Return [x, y] of the center of cell containing provided text 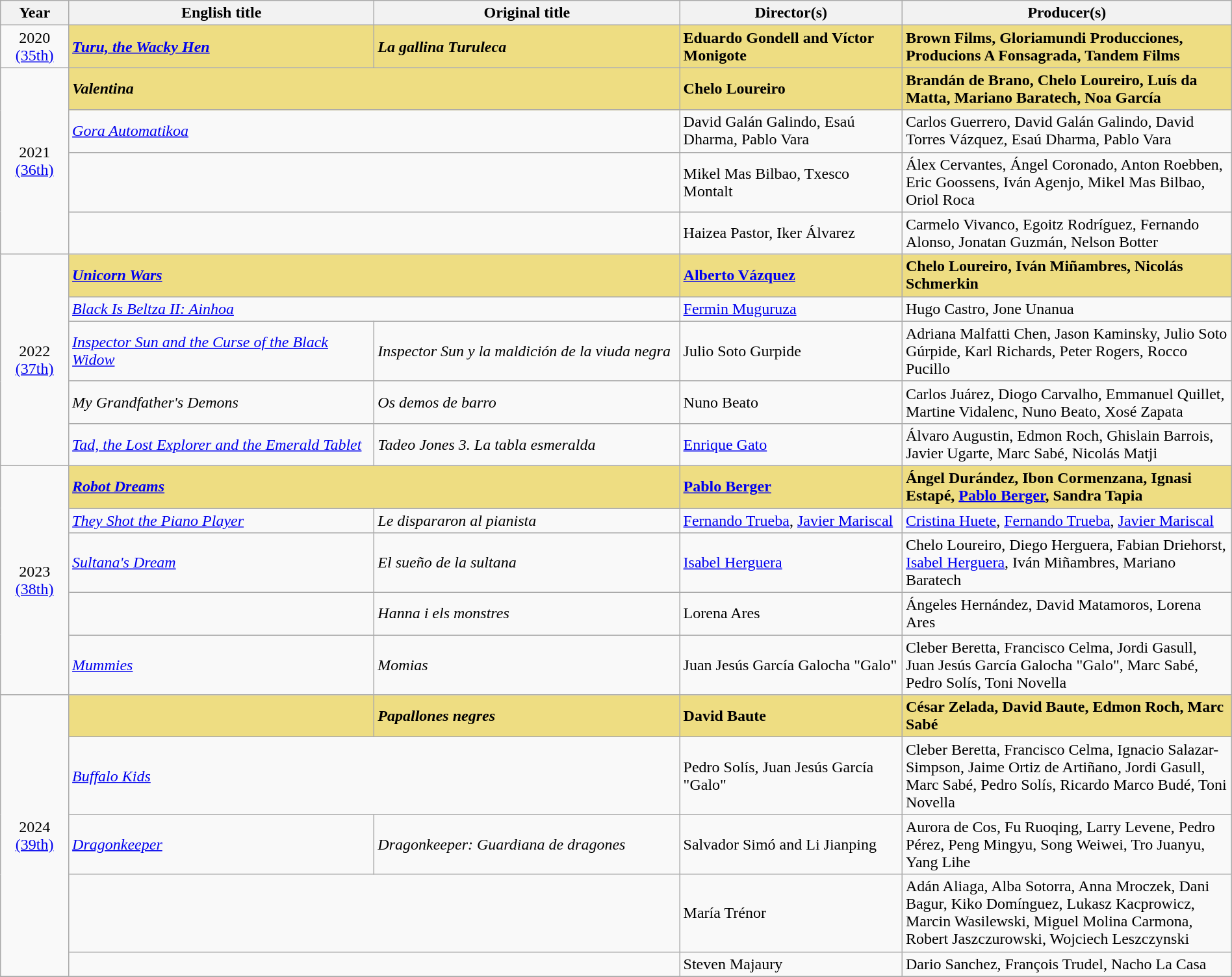
Julio Soto Gurpide [791, 351]
Tadeo Jones 3. La tabla esmeralda [527, 445]
Unicorn Wars [374, 276]
Papallones negres [527, 716]
Lorena Ares [791, 614]
2021(36th) [35, 161]
Black Is Beltza II: Ainhoa [374, 309]
Pablo Berger [791, 486]
Juan Jesús García Galocha "Galo" [791, 665]
Chelo Loureiro, Iván Miñambres, Nicolás Schmerkin [1067, 276]
Haizea Pastor, Iker Álvarez [791, 233]
César Zelada, David Baute, Edmon Roch, Marc Sabé [1067, 716]
Valentina [374, 88]
2020(35th) [35, 47]
Steven Majaury [791, 964]
Dragonkeeper: Guardiana de dragones [527, 844]
El sueño de la sultana [527, 563]
Chelo Loureiro [791, 88]
My Grandfather's Demons [222, 402]
Robot Dreams [374, 486]
Gora Automatikoa [374, 131]
Cristina Huete, Fernando Trueba, Javier Mariscal [1067, 521]
Isabel Herguera [791, 563]
Álvaro Augustin, Edmon Roch, Ghislain Barrois, Javier Ugarte, Marc Sabé, Nicolás Matji [1067, 445]
2022(37th) [35, 360]
Os demos de barro [527, 402]
Dario Sanchez, François Trudel, Nacho La Casa [1067, 964]
Carmelo Vivanco, Egoitz Rodríguez, Fernando Alonso, Jonatan Guzmán, Nelson Botter [1067, 233]
Alberto Vázquez [791, 276]
Inspector Sun and the Curse of the Black Widow [222, 351]
Tad, the Lost Explorer and the Emerald Tablet [222, 445]
Ángeles Hernández, David Matamoros, Lorena Ares [1067, 614]
Ángel Durández, Ibon Cormenzana, Ignasi Estapé, Pablo Berger, Sandra Tapia [1067, 486]
Original title [527, 13]
Enrique Gato [791, 445]
Chelo Loureiro, Diego Herguera, Fabian Driehorst, Isabel Herguera, Iván Miñambres, Mariano Baratech [1067, 563]
Pedro Solís, Juan Jesús García "Galo" [791, 776]
Adriana Malfatti Chen, Jason Kaminsky, Julio Soto Gúrpide, Karl Richards, Peter Rogers, Rocco Pucillo [1067, 351]
They Shot the Piano Player [222, 521]
Fermin Muguruza [791, 309]
Carlos Juárez, Diogo Carvalho, Emmanuel Quillet, Martine Vidalenc, Nuno Beato, Xosé Zapata [1067, 402]
Carlos Guerrero, David Galán Galindo, David Torres Vázquez, Esaú Dharma, Pablo Vara [1067, 131]
Aurora de Cos, Fu Ruoqing, Larry Levene, Pedro Pérez, Peng Mingyu, Song Weiwei, Tro Juanyu, Yang Lihe [1067, 844]
Dragonkeeper [222, 844]
Le dispararon al pianista [527, 521]
Inspector Sun y la maldición de la viuda negra [527, 351]
2024(39th) [35, 836]
Brown Films, Gloriamundi Producciones, Producions A Fonsagrada, Tandem Films [1067, 47]
Mikel Mas Bilbao, Txesco Montalt [791, 182]
David Baute [791, 716]
Mummies [222, 665]
Year [35, 13]
Director(s) [791, 13]
Eduardo Gondell and Víctor Monigote [791, 47]
English title [222, 13]
Fernando Trueba, Javier Mariscal [791, 521]
Salvador Simó and Li Jianping [791, 844]
Producer(s) [1067, 13]
2023(38th) [35, 580]
María Trénor [791, 913]
Sultana's Dream [222, 563]
Hanna i els monstres [527, 614]
Brandán de Brano, Chelo Loureiro, Luís da Matta, Mariano Baratech, Noa García [1067, 88]
Álex Cervantes, Ángel Coronado, Anton Roebben, Eric Goossens, Iván Agenjo, Mikel Mas Bilbao, Oriol Roca [1067, 182]
Momias [527, 665]
Buffalo Kids [374, 776]
David Galán Galindo, Esaú Dharma, Pablo Vara [791, 131]
Hugo Castro, Jone Unanua [1067, 309]
Nuno Beato [791, 402]
Cleber Beretta, Francisco Celma, Jordi Gasull, Juan Jesús García Galocha "Galo", Marc Sabé, Pedro Solís, Toni Novella [1067, 665]
La gallina Turuleca [527, 47]
Turu, the Wacky Hen [222, 47]
